Scan for the cell matching the given text and deliver its (x, y) coordinate at center. 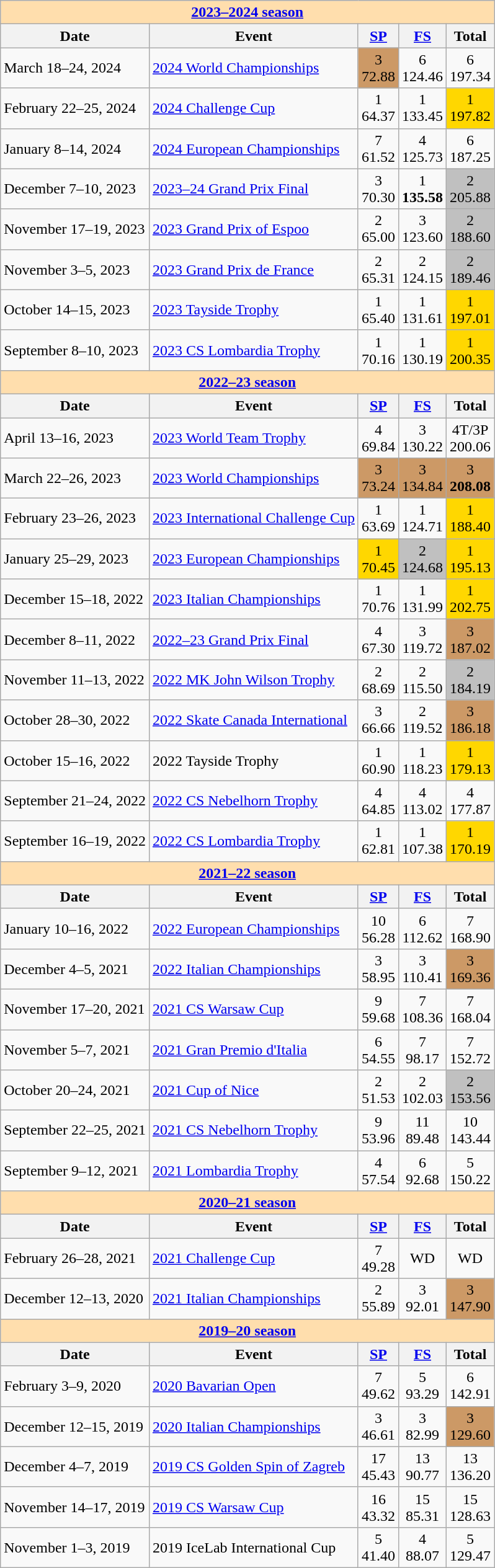
1 202.75 (470, 599)
December 12–15, 2019 (75, 1426)
September 8–10, 2023 (75, 350)
1 179.13 (470, 760)
3 134.84 (422, 479)
November 14–17, 2019 (75, 1507)
2 55.89 (378, 1298)
7 98.17 (422, 1049)
10 143.44 (470, 1131)
1 131.61 (422, 310)
2024 European Championships (253, 149)
1 118.23 (422, 760)
1 64.37 (378, 108)
2020 Bavarian Open (253, 1386)
2023 World Championships (253, 479)
2023 World Team Trophy (253, 438)
15 128.63 (470, 1507)
November 1–3, 2019 (75, 1548)
3 208.08 (470, 479)
4 64.85 (378, 801)
13 90.77 (422, 1467)
2020 Italian Championships (253, 1426)
2021 CS Nebelhorn Trophy (253, 1131)
9 53.96 (378, 1131)
7 108.36 (422, 1009)
2 124.15 (422, 269)
6 54.55 (378, 1049)
2019–20 season (247, 1331)
7 168.04 (470, 1009)
March 18–24, 2024 (75, 68)
1 197.82 (470, 108)
December 12–13, 2020 (75, 1298)
1 195.13 (470, 559)
2022–23 season (247, 382)
2 153.56 (470, 1090)
2021 Gran Premio d'Italia (253, 1049)
2022 CS Lombardia Trophy (253, 841)
1 60.90 (378, 760)
4 69.84 (378, 438)
1 70.16 (378, 350)
2023 International Challenge Cup (253, 518)
4 125.73 (422, 149)
3 66.66 (378, 720)
2 65.00 (378, 229)
2 188.60 (470, 229)
15 85.31 (422, 1507)
February 22–25, 2024 (75, 108)
2021 Challenge Cup (253, 1259)
2021 Italian Championships (253, 1298)
December 8–11, 2022 (75, 640)
September 16–19, 2022 (75, 841)
7 49.28 (378, 1259)
6 112.62 (422, 929)
17 45.43 (378, 1467)
2022 Tayside Trophy (253, 760)
1 131.99 (422, 599)
1 70.76 (378, 599)
3 130.22 (422, 438)
April 13–16, 2023 (75, 438)
5 41.40 (378, 1548)
2022 MK John Wilson Trophy (253, 680)
6 197.34 (470, 68)
2022–23 Grand Prix Final (253, 640)
3 147.90 (470, 1298)
November 3–5, 2023 (75, 269)
1 200.35 (470, 350)
4 177.87 (470, 801)
2 115.50 (422, 680)
2023–2024 season (247, 12)
3 186.18 (470, 720)
2 51.53 (378, 1090)
13 136.20 (470, 1467)
5 129.47 (470, 1548)
9 59.68 (378, 1009)
3 92.01 (422, 1298)
3 70.30 (378, 188)
2 68.69 (378, 680)
2023 Italian Championships (253, 599)
September 21–24, 2022 (75, 801)
February 26–28, 2021 (75, 1259)
4 88.07 (422, 1548)
4 67.30 (378, 640)
March 22–26, 2023 (75, 479)
3 110.41 (422, 968)
7 61.52 (378, 149)
2023 Tayside Trophy (253, 310)
October 20–24, 2021 (75, 1090)
2023 Grand Prix of Espoo (253, 229)
3 123.60 (422, 229)
4T/3P 200.06 (470, 438)
November 17–20, 2021 (75, 1009)
2 189.46 (470, 269)
December 7–10, 2023 (75, 188)
2022 Italian Championships (253, 968)
November 11–13, 2022 (75, 680)
2 205.88 (470, 188)
1 170.19 (470, 841)
2024 Challenge Cup (253, 108)
3 72.88 (378, 68)
2 102.03 (422, 1090)
5 150.22 (470, 1171)
2022 European Championships (253, 929)
6 142.91 (470, 1386)
November 5–7, 2021 (75, 1049)
2 184.19 (470, 680)
2022 CS Nebelhorn Trophy (253, 801)
1 130.19 (422, 350)
February 3–9, 2020 (75, 1386)
1 124.71 (422, 518)
1 63.69 (378, 518)
6 92.68 (422, 1171)
1 197.01 (470, 310)
5 93.29 (422, 1386)
September 9–12, 2021 (75, 1171)
2021 Lombardia Trophy (253, 1171)
11 89.48 (422, 1131)
October 28–30, 2022 (75, 720)
2023–24 Grand Prix Final (253, 188)
November 17–19, 2023 (75, 229)
October 15–16, 2022 (75, 760)
December 4–5, 2021 (75, 968)
January 10–16, 2022 (75, 929)
3 82.99 (422, 1426)
December 4–7, 2019 (75, 1467)
December 15–18, 2022 (75, 599)
2021 CS Warsaw Cup (253, 1009)
2019 IceLab International Cup (253, 1548)
6 187.25 (470, 149)
1 135.58 (422, 188)
2021–22 season (247, 873)
1 133.45 (422, 108)
1 65.40 (378, 310)
2020–21 season (247, 1203)
1 107.38 (422, 841)
2 124.68 (422, 559)
2024 World Championships (253, 68)
7 152.72 (470, 1049)
16 43.32 (378, 1507)
2023 Grand Prix de France (253, 269)
September 22–25, 2021 (75, 1131)
1 70.45 (378, 559)
2019 CS Golden Spin of Zagreb (253, 1467)
2021 Cup of Nice (253, 1090)
3 169.36 (470, 968)
7 168.90 (470, 929)
2 119.52 (422, 720)
2022 Skate Canada International (253, 720)
3 73.24 (378, 479)
October 14–15, 2023 (75, 310)
2023 CS Lombardia Trophy (253, 350)
3 119.72 (422, 640)
3 58.95 (378, 968)
January 8–14, 2024 (75, 149)
4 113.02 (422, 801)
3 46.61 (378, 1426)
February 23–26, 2023 (75, 518)
10 56.28 (378, 929)
2023 European Championships (253, 559)
2 65.31 (378, 269)
3 129.60 (470, 1426)
1 62.81 (378, 841)
7 49.62 (378, 1386)
January 25–29, 2023 (75, 559)
1 188.40 (470, 518)
4 57.54 (378, 1171)
3 187.02 (470, 640)
6 124.46 (422, 68)
2019 CS Warsaw Cup (253, 1507)
